Return the [X, Y] coordinate for the center point of the cell that contains the specified text.  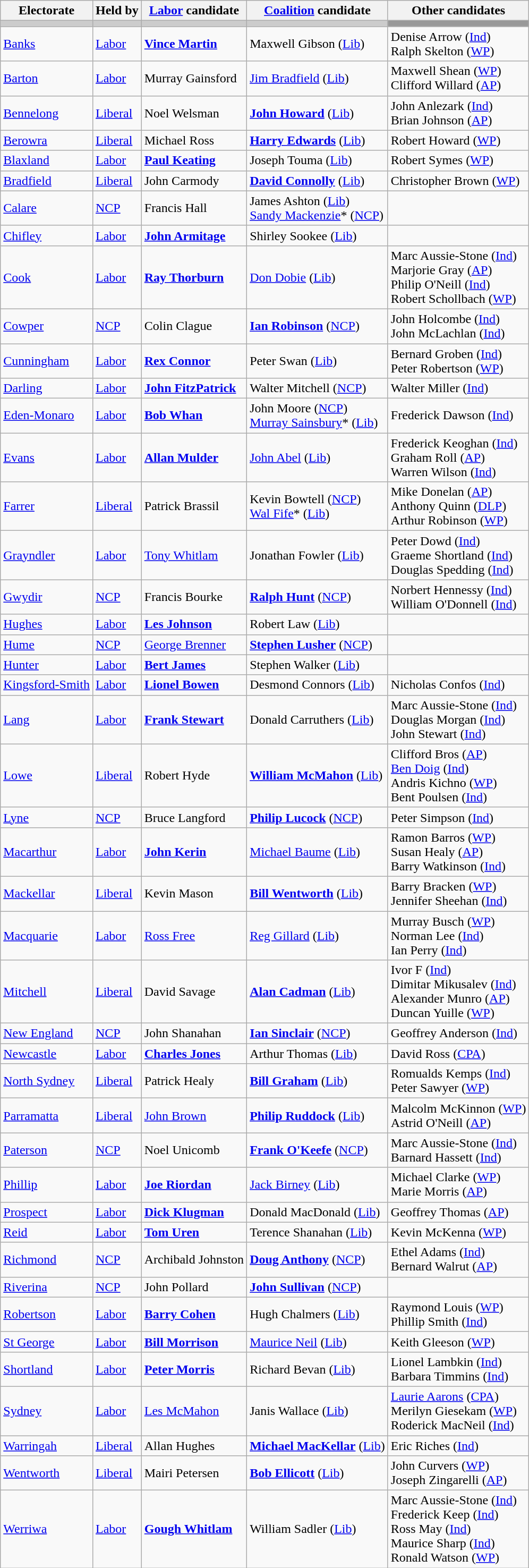
Raymond Louis (WP)Phillip Smith (Ind) [458, 1315]
Lowe [47, 776]
Werriwa [47, 1529]
Marc Aussie-Stone (Ind)Marjorie Gray (AP)Philip O'Neill (Ind)Robert Schollbach (WP) [458, 277]
Stephen Walker (Lib) [318, 665]
Gough Whitlam [194, 1529]
Marc Aussie-Stone (Ind)Frederick Keep (Ind)Ross May (Ind)Maurice Sharp (Ind)Ronald Watson (WP) [458, 1529]
Bill Graham (Lib) [318, 1081]
Les Johnson [194, 624]
Robert Hyde [194, 776]
Rex Connor [194, 360]
Cook [47, 277]
Wentworth [47, 1473]
Jonathan Fowler (Lib) [318, 555]
Richard Bevan (Lib) [318, 1369]
Frank Stewart [194, 719]
Michael MacKellar (Lib) [318, 1446]
Frank O'Keefe (NCP) [318, 1150]
Barton [47, 79]
Tony Whitlam [194, 555]
Macarthur [47, 852]
Grayndler [47, 555]
Marc Aussie-Stone (Ind)Barnard Hassett (Ind) [458, 1150]
Kevin McKenna (WP) [458, 1232]
Electorate [47, 11]
Peter Morris [194, 1369]
Philip Lucock (NCP) [318, 817]
Noel Welsman [194, 113]
Held by [117, 11]
Ralph Hunt (NCP) [318, 597]
Robert Howard (WP) [458, 140]
Cunningham [47, 360]
Jim Bradfield (Lib) [318, 79]
Clifford Bros (AP)Ben Doig (Ind)Andris Kichno (WP)Bent Poulsen (Ind) [458, 776]
Les McMahon [194, 1411]
Phillip [47, 1185]
Bradfield [47, 181]
Hugh Chalmers (Lib) [318, 1315]
John Brown [194, 1116]
William McMahon (Lib) [318, 776]
Berowra [47, 140]
Macquarie [47, 935]
William Sadler (Lib) [318, 1529]
John Pollard [194, 1287]
Kevin Mason [194, 894]
Newcastle [47, 1054]
Arthur Thomas (Lib) [318, 1054]
Ian Robinson (NCP) [318, 326]
Mairi Petersen [194, 1473]
John Shanahan [194, 1033]
Colin Clague [194, 326]
Barry Cohen [194, 1315]
Marc Aussie-Stone (Ind)Douglas Morgan (Ind)John Stewart (Ind) [458, 719]
Barry Bracken (WP)Jennifer Sheehan (Ind) [458, 894]
Christopher Brown (WP) [458, 181]
John Moore (NCP)Murray Sainsbury* (Lib) [318, 416]
Geoffrey Thomas (AP) [458, 1212]
Mackellar [47, 894]
David Ross (CPA) [458, 1054]
North Sydney [47, 1081]
Noel Unicomb [194, 1150]
Michael Clarke (WP)Marie Morris (AP) [458, 1185]
Jack Birney (Lib) [318, 1185]
Cowper [47, 326]
Evans [47, 457]
Gwydir [47, 597]
Calare [47, 208]
Hume [47, 645]
Allan Hughes [194, 1446]
Norbert Hennessy (Ind)William O'Donnell (Ind) [458, 597]
Lang [47, 719]
Joe Riordan [194, 1185]
John Kerin [194, 852]
Warringah [47, 1446]
Francis Bourke [194, 597]
Janis Wallace (Lib) [318, 1411]
Chifley [47, 235]
Bob Ellicott (Lib) [318, 1473]
David Savage [194, 991]
St George [47, 1342]
John Abel (Lib) [318, 457]
Tom Uren [194, 1232]
Harry Edwards (Lib) [318, 140]
Darling [47, 388]
New England [47, 1033]
Murray Gainsford [194, 79]
Reid [47, 1232]
Robertson [47, 1315]
Charles Jones [194, 1054]
Paul Keating [194, 160]
Nicholas Confos (Ind) [458, 685]
Francis Hall [194, 208]
George Brenner [194, 645]
Lyne [47, 817]
Maurice Neil (Lib) [318, 1342]
Michael Baume (Lib) [318, 852]
John Curvers (WP)Joseph Zingarelli (AP) [458, 1473]
Geoffrey Anderson (Ind) [458, 1033]
Parramatta [47, 1116]
Denise Arrow (Ind)Ralph Skelton (WP) [458, 44]
Patrick Healy [194, 1081]
Kevin Bowtell (NCP)Wal Fife* (Lib) [318, 506]
Desmond Connors (Lib) [318, 685]
Labor candidate [194, 11]
Philip Ruddock (Lib) [318, 1116]
Maxwell Shean (WP)Clifford Willard (AP) [458, 79]
Richmond [47, 1259]
Keith Gleeson (WP) [458, 1342]
John Holcombe (Ind)John McLachlan (Ind) [458, 326]
Mitchell [47, 991]
Frederick Keoghan (Ind)Graham Roll (AP)Warren Wilson (Ind) [458, 457]
Donald Carruthers (Lib) [318, 719]
Kingsford-Smith [47, 685]
Laurie Aarons (CPA)Merilyn Giesekam (WP)Roderick MacNeil (Ind) [458, 1411]
Ian Sinclair (NCP) [318, 1033]
Bill Wentworth (Lib) [318, 894]
John Armitage [194, 235]
Patrick Brassil [194, 506]
Archibald Johnston [194, 1259]
John Sullivan (NCP) [318, 1287]
Doug Anthony (NCP) [318, 1259]
Ivor F (Ind)Dimitar Mikusalev (Ind)Alexander Munro (AP)Duncan Yuille (WP) [458, 991]
Sydney [47, 1411]
Terence Shanahan (Lib) [318, 1232]
Michael Ross [194, 140]
Hunter [47, 665]
Peter Dowd (Ind)Graeme Shortland (Ind)Douglas Spedding (Ind) [458, 555]
Eric Riches (Ind) [458, 1446]
Banks [47, 44]
John Howard (Lib) [318, 113]
Hughes [47, 624]
Blaxland [47, 160]
Mike Donelan (AP)Anthony Quinn (DLP)Arthur Robinson (WP) [458, 506]
Maxwell Gibson (Lib) [318, 44]
Bruce Langford [194, 817]
Murray Busch (WP)Norman Lee (Ind)Ian Perry (Ind) [458, 935]
Eden-Monaro [47, 416]
Paterson [47, 1150]
Dick Klugman [194, 1212]
Lionel Bowen [194, 685]
Vince Martin [194, 44]
James Ashton (Lib)Sandy Mackenzie* (NCP) [318, 208]
John Carmody [194, 181]
Robert Symes (WP) [458, 160]
Coalition candidate [318, 11]
Reg Gillard (Lib) [318, 935]
Farrer [47, 506]
Riverina [47, 1287]
Alan Cadman (Lib) [318, 991]
Walter Mitchell (NCP) [318, 388]
Romualds Kemps (Ind)Peter Sawyer (WP) [458, 1081]
Other candidates [458, 11]
John Anlezark (Ind)Brian Johnson (AP) [458, 113]
Joseph Touma (Lib) [318, 160]
Peter Swan (Lib) [318, 360]
Bert James [194, 665]
Shortland [47, 1369]
Stephen Lusher (NCP) [318, 645]
Walter Miller (Ind) [458, 388]
Don Dobie (Lib) [318, 277]
Robert Law (Lib) [318, 624]
Bennelong [47, 113]
David Connolly (Lib) [318, 181]
Allan Mulder [194, 457]
Prospect [47, 1212]
Ray Thorburn [194, 277]
Ross Free [194, 935]
Donald MacDonald (Lib) [318, 1212]
Bernard Groben (Ind)Peter Robertson (WP) [458, 360]
Ethel Adams (Ind)Bernard Walrut (AP) [458, 1259]
Peter Simpson (Ind) [458, 817]
Shirley Sookee (Lib) [318, 235]
Bob Whan [194, 416]
Bill Morrison [194, 1342]
John FitzPatrick [194, 388]
Lionel Lambkin (Ind)Barbara Timmins (Ind) [458, 1369]
Ramon Barros (WP)Susan Healy (AP)Barry Watkinson (Ind) [458, 852]
Malcolm McKinnon (WP)Astrid O'Neill (AP) [458, 1116]
Frederick Dawson (Ind) [458, 416]
